Capture the cell that displays the provided text and extract its (X, Y) central coordinate. 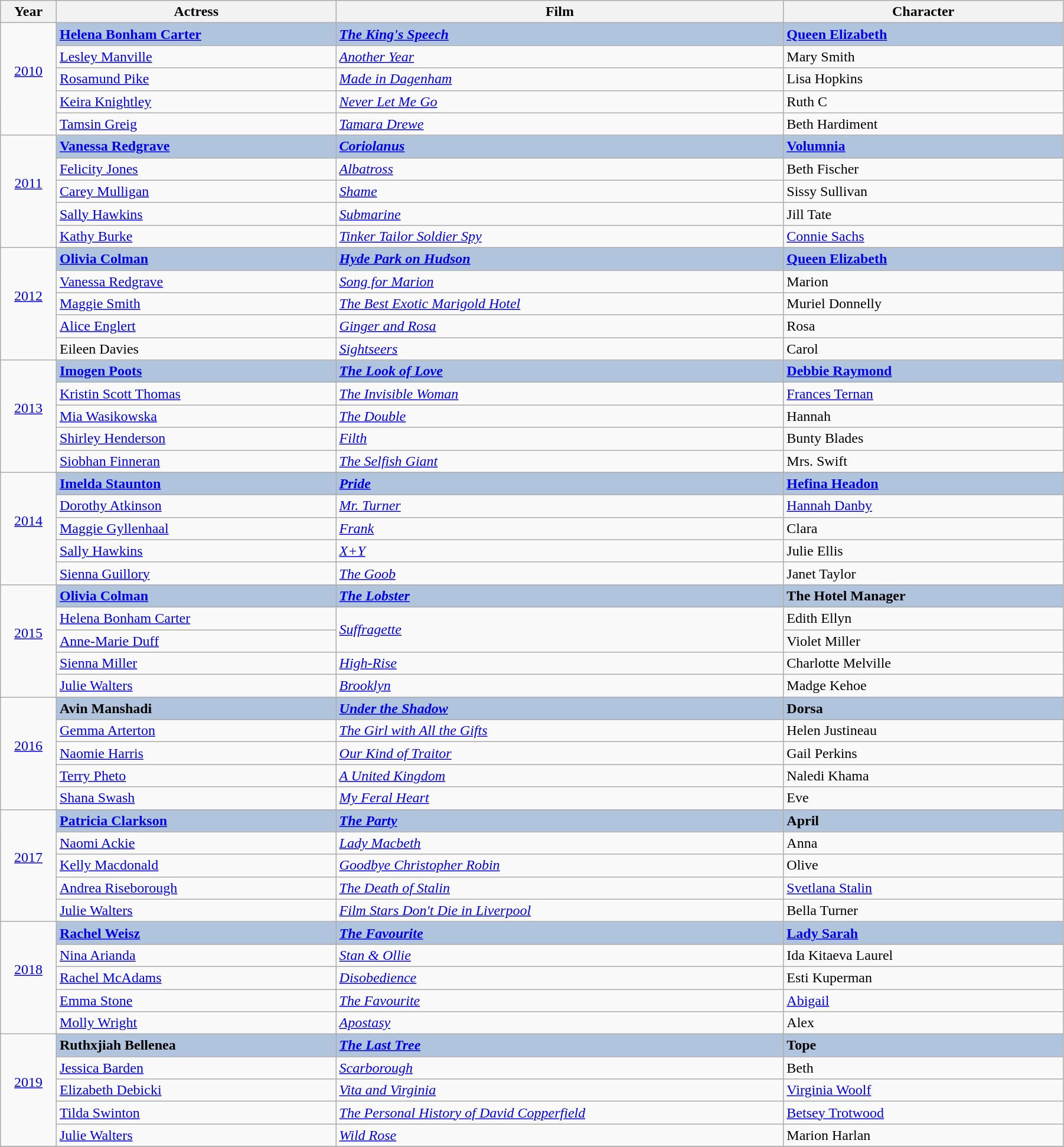
Connie Sachs (923, 236)
Brooklyn (560, 686)
Sienna Miller (196, 664)
Betsey Trotwood (923, 1113)
Film Stars Don't Die in Liverpool (560, 910)
Violet Miller (923, 641)
Tilda Swinton (196, 1113)
2018 (28, 978)
Madge Kehoe (923, 686)
The Party (560, 821)
Lisa Hopkins (923, 79)
Under the Shadow (560, 708)
Albatross (560, 169)
Alice Englert (196, 326)
Carol (923, 349)
Tamsin Greig (196, 124)
Bella Turner (923, 910)
Gemma Arterton (196, 731)
Maggie Smith (196, 304)
Kristin Scott Thomas (196, 394)
Song for Marion (560, 282)
The Invisible Woman (560, 394)
Nina Arianda (196, 955)
Ruth C (923, 102)
Felicity Jones (196, 169)
Mrs. Swift (923, 461)
Naomie Harris (196, 753)
Disobedience (560, 978)
Frances Ternan (923, 394)
Helen Justineau (923, 731)
Beth Fischer (923, 169)
Never Let Me Go (560, 102)
Suffragette (560, 629)
Carey Mulligan (196, 191)
Shana Swash (196, 798)
Bunty Blades (923, 439)
Virginia Woolf (923, 1090)
The Hotel Manager (923, 596)
Wild Rose (560, 1135)
Emma Stone (196, 1001)
The Last Tree (560, 1045)
Tamara Drewe (560, 124)
Hannah Danby (923, 506)
Jessica Barden (196, 1068)
Imelda Staunton (196, 483)
Filth (560, 439)
2012 (28, 303)
Shame (560, 191)
Rosamund Pike (196, 79)
Marion Harlan (923, 1135)
Lady Macbeth (560, 843)
Volumnia (923, 146)
The Girl with All the Gifts (560, 731)
Maggie Gyllenhaal (196, 528)
The Double (560, 416)
Beth Hardiment (923, 124)
A United Kingdom (560, 776)
Kelly Macdonald (196, 865)
2011 (28, 191)
Mary Smith (923, 57)
Scarborough (560, 1068)
2016 (28, 753)
Lady Sarah (923, 933)
Sissy Sullivan (923, 191)
Submarine (560, 214)
Hannah (923, 416)
The Selfish Giant (560, 461)
Rachel McAdams (196, 978)
Avin Manshadi (196, 708)
The Lobster (560, 596)
Molly Wright (196, 1023)
2015 (28, 641)
Character (923, 12)
Our Kind of Traitor (560, 753)
Terry Pheto (196, 776)
Mia Wasikowska (196, 416)
Olive (923, 865)
Hefina Headon (923, 483)
Andrea Riseborough (196, 888)
Frank (560, 528)
X+Y (560, 551)
2013 (28, 416)
Anna (923, 843)
The Death of Stalin (560, 888)
Imogen Poots (196, 371)
Ginger and Rosa (560, 326)
Debbie Raymond (923, 371)
Julie Ellis (923, 551)
April (923, 821)
Anne-Marie Duff (196, 641)
Janet Taylor (923, 573)
The King's Speech (560, 34)
Rosa (923, 326)
2017 (28, 865)
Abigail (923, 1001)
Apostasy (560, 1023)
Eileen Davies (196, 349)
High-Rise (560, 664)
Vita and Virginia (560, 1090)
Esti Kuperman (923, 978)
Svetlana Stalin (923, 888)
My Feral Heart (560, 798)
Ruthxjiah Bellenea (196, 1045)
Mr. Turner (560, 506)
Tinker Tailor Soldier Spy (560, 236)
Siobhan Finneran (196, 461)
2019 (28, 1090)
Lesley Manville (196, 57)
Keira Knightley (196, 102)
Muriel Donnelly (923, 304)
Naledi Khama (923, 776)
Coriolanus (560, 146)
Ida Kitaeva Laurel (923, 955)
Sightseers (560, 349)
The Goob (560, 573)
Charlotte Melville (923, 664)
Patricia Clarkson (196, 821)
Elizabeth Debicki (196, 1090)
Gail Perkins (923, 753)
Rachel Weisz (196, 933)
Eve (923, 798)
Actress (196, 12)
2010 (28, 79)
Beth (923, 1068)
Made in Dagenham (560, 79)
Marion (923, 282)
Stan & Ollie (560, 955)
Kathy Burke (196, 236)
Film (560, 12)
2014 (28, 528)
Hyde Park on Hudson (560, 259)
Edith Ellyn (923, 618)
Dorsa (923, 708)
Naomi Ackie (196, 843)
Tope (923, 1045)
Goodbye Christopher Robin (560, 865)
Another Year (560, 57)
Year (28, 12)
Sienna Guillory (196, 573)
The Look of Love (560, 371)
Shirley Henderson (196, 439)
Alex (923, 1023)
The Personal History of David Copperfield (560, 1113)
Clara (923, 528)
The Best Exotic Marigold Hotel (560, 304)
Dorothy Atkinson (196, 506)
Jill Tate (923, 214)
Pride (560, 483)
